Scan for the cell matching the given text and deliver its [X, Y] coordinate at center. 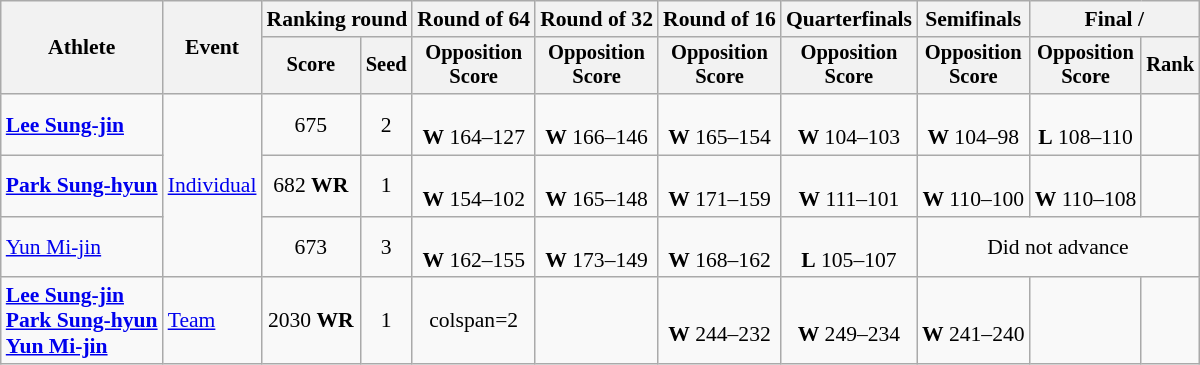
L 108–110 [1086, 124]
Park Sung-hyun [82, 186]
Lee Sung-jin [82, 124]
Score [312, 66]
2 [386, 124]
W 249–234 [849, 322]
Round of 64 [474, 19]
W 241–240 [974, 322]
Semifinals [974, 19]
W 165–148 [596, 186]
2030 WR [312, 322]
673 [312, 248]
Quarterfinals [849, 19]
Team [212, 322]
682 WR [312, 186]
W 162–155 [474, 248]
Round of 32 [596, 19]
Ranking round [338, 19]
675 [312, 124]
colspan=2 [474, 322]
Final / [1114, 19]
W 111–101 [849, 186]
W 104–98 [974, 124]
W 104–103 [849, 124]
W 154–102 [474, 186]
Individual [212, 186]
W 164–127 [474, 124]
W 171–159 [720, 186]
Did not advance [1058, 248]
Round of 16 [720, 19]
Seed [386, 66]
W 110–100 [974, 186]
W 166–146 [596, 124]
L 105–107 [849, 248]
W 165–154 [720, 124]
W 110–108 [1086, 186]
Yun Mi-jin [82, 248]
Rank [1170, 66]
W 244–232 [720, 322]
Lee Sung-jinPark Sung-hyunYun Mi-jin [82, 322]
3 [386, 248]
W 173–149 [596, 248]
Event [212, 48]
W 168–162 [720, 248]
Athlete [82, 48]
